Output the [X, Y] coordinate of the center of the cell containing the given text.  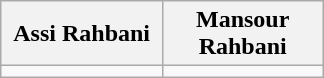
Assi Rahbani [82, 34]
Mansour Rahbani [242, 34]
